Determine the (x, y) coordinate at the center of the cell enclosing the given text.  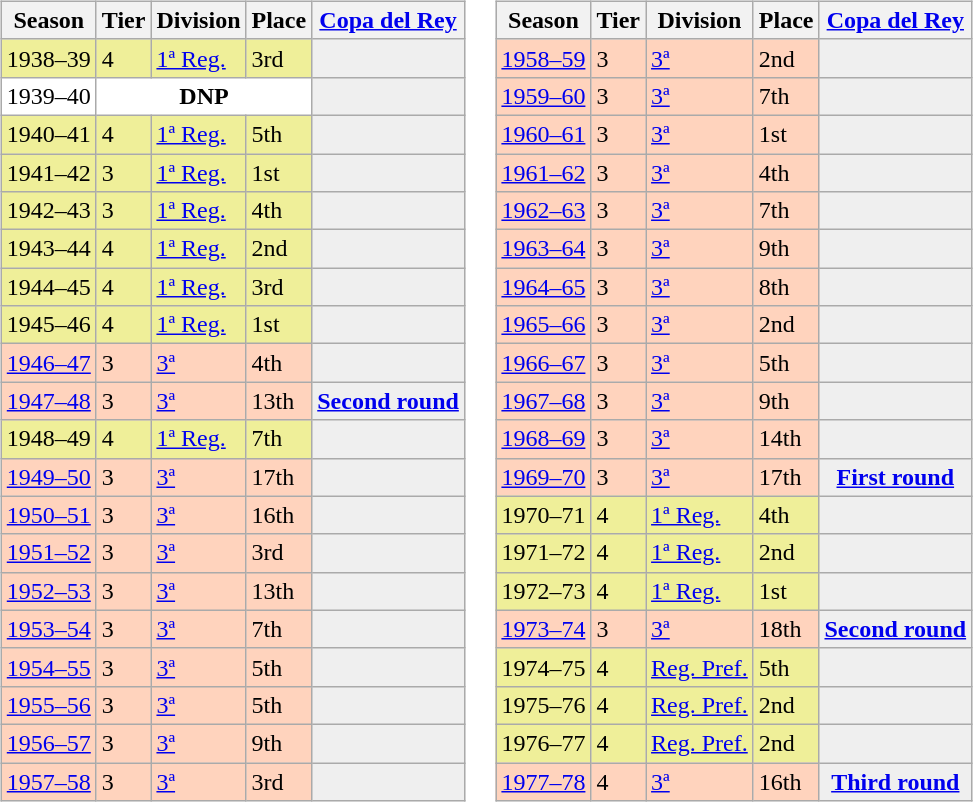
1947–48 (48, 401)
8th (786, 287)
1942–43 (48, 211)
1950–51 (48, 515)
1952–53 (48, 591)
1941–42 (48, 173)
1946–47 (48, 363)
1968–69 (544, 439)
1957–58 (48, 781)
1977–78 (544, 781)
1974–75 (544, 667)
14th (786, 439)
1965–66 (544, 325)
1938–39 (48, 58)
1943–44 (48, 249)
1955–56 (48, 705)
1961–62 (544, 173)
1948–49 (48, 439)
1939–40 (48, 96)
1963–64 (544, 249)
1970–71 (544, 515)
1976–77 (544, 743)
1964–65 (544, 287)
1960–61 (544, 134)
1945–46 (48, 325)
1959–60 (544, 96)
1966–67 (544, 363)
1954–55 (48, 667)
1940–41 (48, 134)
1953–54 (48, 629)
1975–76 (544, 705)
1962–63 (544, 211)
1971–72 (544, 553)
1973–74 (544, 629)
1949–50 (48, 477)
18th (786, 629)
1967–68 (544, 401)
DNP (204, 96)
1958–59 (544, 58)
1972–73 (544, 591)
1969–70 (544, 477)
First round (896, 477)
Third round (896, 781)
1944–45 (48, 287)
1956–57 (48, 743)
1951–52 (48, 553)
